Detect which cell encompasses the target text, then output its (x, y) center coordinate. 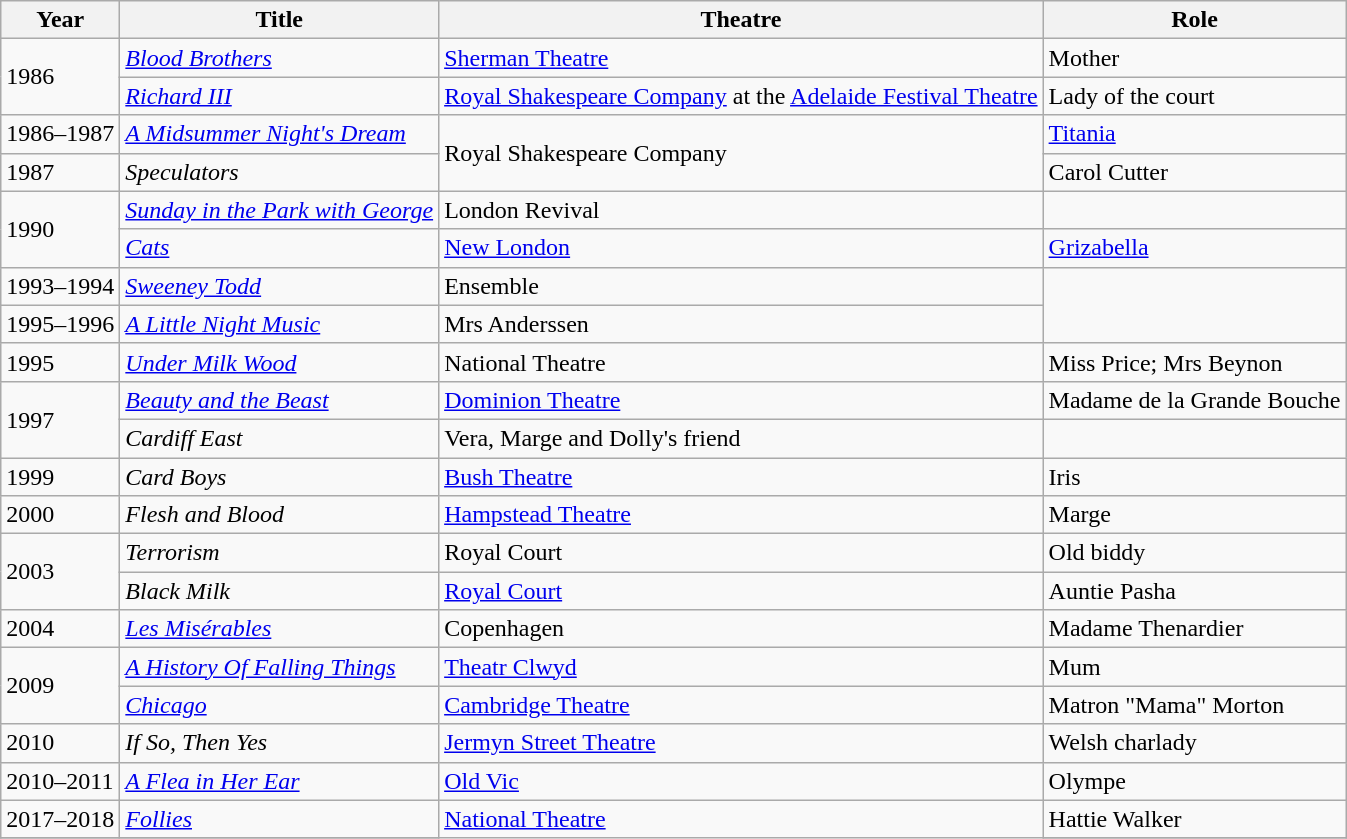
A Flea in Her Ear (280, 781)
1995–1996 (60, 324)
2010 (60, 743)
Les Misérables (280, 629)
Madame de la Grande Bouche (1194, 400)
Theatr Clwyd (741, 667)
Hattie Walker (1194, 819)
Carol Cutter (1194, 172)
1997 (60, 419)
Matron "Mama" Morton (1194, 705)
A Midsummer Night's Dream (280, 134)
1986 (60, 77)
1999 (60, 477)
London Revival (741, 210)
New London (741, 248)
2017–2018 (60, 819)
Black Milk (280, 591)
2010–2011 (60, 781)
Madame Thenardier (1194, 629)
Royal Shakespeare Company at the Adelaide Festival Theatre (741, 96)
1993–1994 (60, 286)
Flesh and Blood (280, 515)
Mrs Anderssen (741, 324)
Bush Theatre (741, 477)
Year (60, 20)
Miss Price; Mrs Beynon (1194, 362)
Hampstead Theatre (741, 515)
Mother (1194, 58)
Ensemble (741, 286)
Role (1194, 20)
2004 (60, 629)
2003 (60, 572)
Copenhagen (741, 629)
Marge (1194, 515)
Royal Shakespeare Company (741, 153)
Terrorism (280, 553)
Old biddy (1194, 553)
Beauty and the Beast (280, 400)
Dominion Theatre (741, 400)
2009 (60, 686)
Old Vic (741, 781)
Auntie Pasha (1194, 591)
Cats (280, 248)
Vera, Marge and Dolly's friend (741, 438)
Speculators (280, 172)
Jermyn Street Theatre (741, 743)
A History Of Falling Things (280, 667)
1995 (60, 362)
Grizabella (1194, 248)
Richard III (280, 96)
Sweeney Todd (280, 286)
A Little Night Music (280, 324)
1986–1987 (60, 134)
Card Boys (280, 477)
Sunday in the Park with George (280, 210)
Mum (1194, 667)
Chicago (280, 705)
Welsh charlady (1194, 743)
Blood Brothers (280, 58)
Sherman Theatre (741, 58)
Theatre (741, 20)
1987 (60, 172)
1990 (60, 229)
2000 (60, 515)
Lady of the court (1194, 96)
Under Milk Wood (280, 362)
Title (280, 20)
Cambridge Theatre (741, 705)
Titania (1194, 134)
Iris (1194, 477)
Follies (280, 819)
Olympe (1194, 781)
If So, Then Yes (280, 743)
Cardiff East (280, 438)
